Identify which cell holds the provided text, then report its [X, Y] central coordinate. 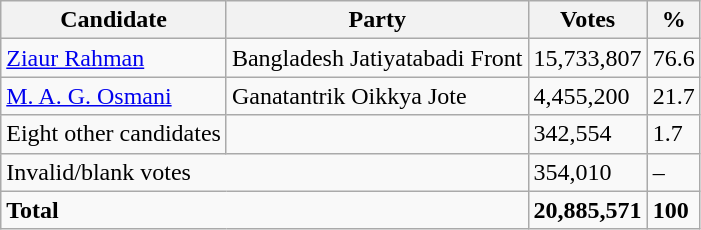
Bangladesh Jatiyatabadi Front [377, 58]
Invalid/blank votes [264, 172]
15,733,807 [588, 58]
Votes [588, 20]
76.6 [674, 58]
354,010 [588, 172]
342,554 [588, 134]
100 [674, 210]
Total [264, 210]
M. A. G. Osmani [114, 96]
21.7 [674, 96]
– [674, 172]
Party [377, 20]
Ziaur Rahman [114, 58]
Ganatantrik Oikkya Jote [377, 96]
Eight other candidates [114, 134]
1.7 [674, 134]
Candidate [114, 20]
20,885,571 [588, 210]
4,455,200 [588, 96]
% [674, 20]
